For the text-containing cell, return its midpoint in (X, Y) coordinate format. 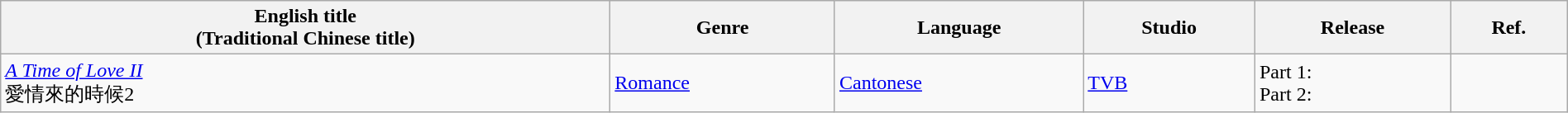
Part 1: Part 2: (1352, 83)
Romance (723, 83)
Ref. (1509, 28)
Genre (723, 28)
Studio (1169, 28)
A Time of Love II愛情來的時候2 (306, 83)
Language (958, 28)
TVB (1169, 83)
Release (1352, 28)
English title(Traditional Chinese title) (306, 28)
Cantonese (958, 83)
